Scan for the cell matching the given text and deliver its (X, Y) coordinate at center. 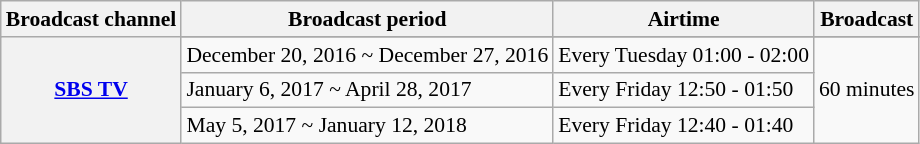
Broadcast channel (92, 19)
Every Friday 12:40 - 01:40 (684, 126)
60 minutes (866, 90)
Every Tuesday 01:00 - 02:00 (684, 55)
January 6, 2017 ~ April 28, 2017 (367, 90)
May 5, 2017 ~ January 12, 2018 (367, 126)
Airtime (684, 19)
December 20, 2016 ~ December 27, 2016 (367, 55)
SBS TV (92, 90)
Broadcast (866, 19)
Broadcast period (367, 19)
Every Friday 12:50 - 01:50 (684, 90)
